Locate the cell with the specified text and output its [X, Y] center coordinate. 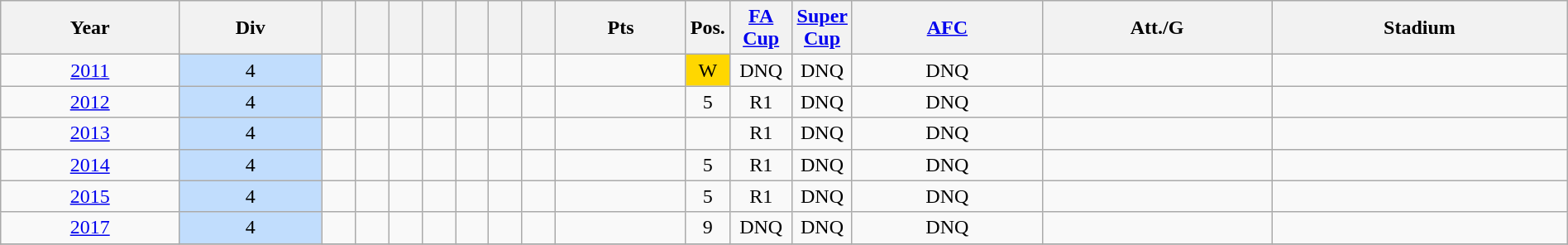
9 [708, 228]
2012 [90, 102]
Pts [620, 28]
FA Cup [761, 28]
2014 [90, 165]
Stadium [1420, 28]
AFC [948, 28]
2017 [90, 228]
2011 [90, 70]
2013 [90, 133]
2015 [90, 196]
Pos. [708, 28]
Super Cup [822, 28]
W [708, 70]
Att./G [1158, 28]
Year [90, 28]
Div [251, 28]
